Return the [X, Y] coordinate for the center point of the cell that contains the specified text.  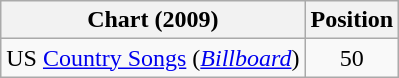
Position [352, 20]
50 [352, 58]
US Country Songs (Billboard) [153, 58]
Chart (2009) [153, 20]
